Determine the (x, y) coordinate at the center of the cell enclosing the given text.  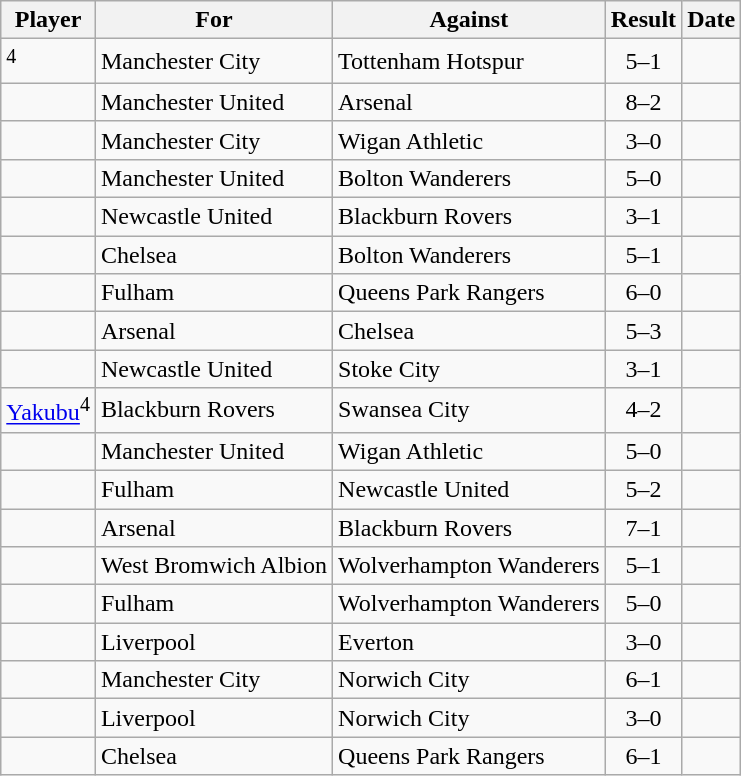
4–2 (643, 410)
Against (470, 20)
5–3 (643, 331)
8–2 (643, 102)
4 (48, 62)
Tottenham Hotspur (470, 62)
Everton (470, 642)
Stoke City (470, 369)
Yakubu4 (48, 410)
Result (643, 20)
5–2 (643, 489)
7–1 (643, 528)
West Bromwich Albion (214, 566)
Player (48, 20)
For (214, 20)
6–0 (643, 293)
Swansea City (470, 410)
Date (712, 20)
